From the cell containing the given text, extract its center point as (x, y) coordinate. 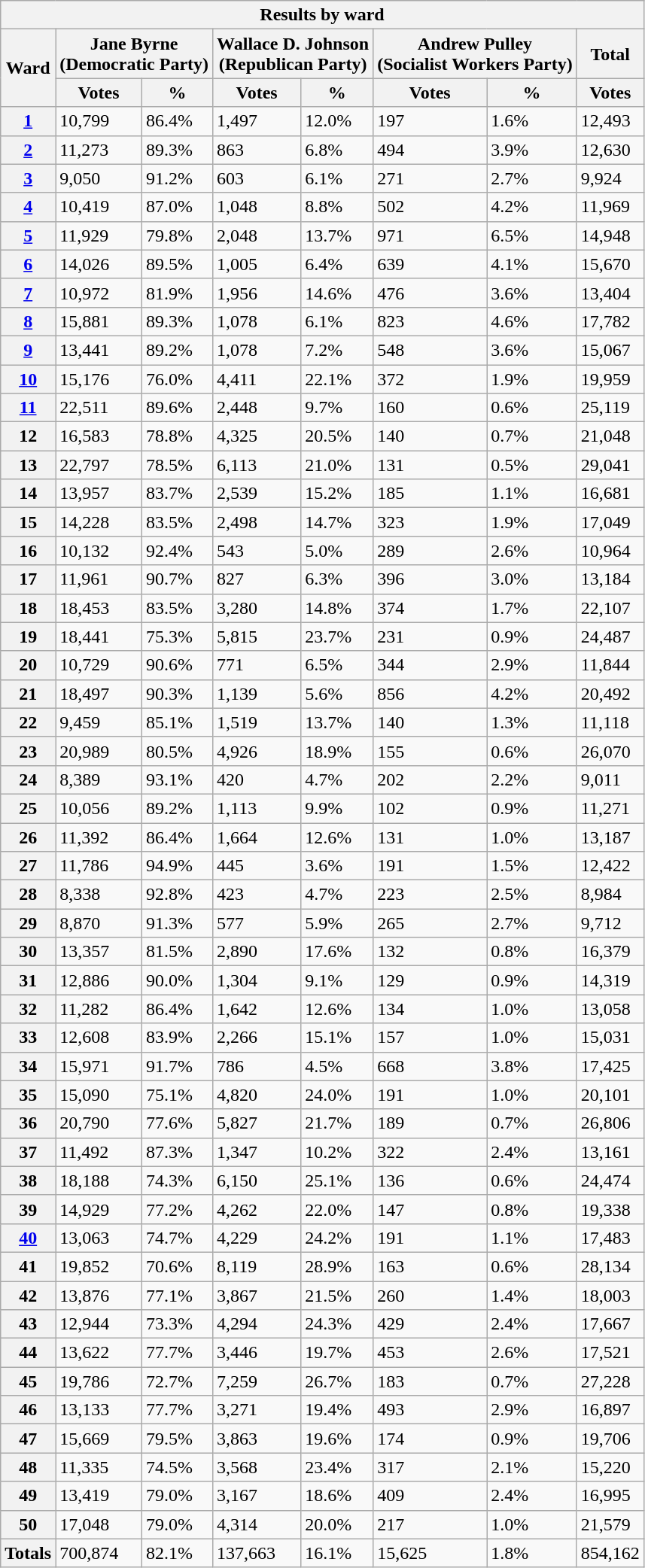
202 (431, 779)
49 (29, 1496)
29 (29, 923)
260 (431, 1295)
80.5% (177, 751)
18 (29, 608)
11,969 (610, 207)
12,493 (610, 121)
87.3% (177, 1152)
10,972 (99, 293)
26 (29, 837)
9.1% (337, 980)
79.8% (177, 236)
90.6% (177, 665)
24.0% (337, 1095)
22,511 (99, 408)
1,519 (257, 722)
129 (431, 980)
323 (431, 522)
38 (29, 1181)
32 (29, 1009)
5,815 (257, 637)
14,228 (99, 522)
15,031 (610, 1038)
Jane Byrne(Democratic Party) (134, 54)
14,929 (99, 1209)
1,113 (257, 808)
89.6% (177, 408)
35 (29, 1095)
102 (431, 808)
Wallace D. Johnson(Republican Party) (294, 54)
10,056 (99, 808)
13,133 (99, 1410)
4,926 (257, 751)
1,005 (257, 264)
2.2% (532, 779)
10,132 (99, 551)
12,422 (610, 866)
4,325 (257, 436)
15,625 (431, 1553)
668 (431, 1066)
27 (29, 866)
22,797 (99, 465)
91.7% (177, 1066)
9.7% (337, 408)
85.1% (177, 722)
78.5% (177, 465)
13,404 (610, 293)
1,664 (257, 837)
2,448 (257, 408)
3 (29, 178)
11,844 (610, 665)
3.0% (532, 579)
39 (29, 1209)
603 (257, 178)
409 (431, 1496)
25 (29, 808)
73.3% (177, 1324)
82.1% (177, 1553)
2,266 (257, 1038)
11,929 (99, 236)
2,498 (257, 522)
265 (431, 923)
1.5% (532, 866)
28.9% (337, 1266)
11,118 (610, 722)
21.7% (337, 1123)
22.0% (337, 1209)
160 (431, 408)
14,319 (610, 980)
5,827 (257, 1123)
420 (257, 779)
92.4% (177, 551)
11,335 (99, 1467)
20.5% (337, 436)
78.8% (177, 436)
1,956 (257, 293)
1 (29, 121)
15,971 (99, 1066)
163 (431, 1266)
8,338 (99, 895)
322 (431, 1152)
25.1% (337, 1181)
7,259 (257, 1381)
13,876 (99, 1295)
43 (29, 1324)
396 (431, 579)
16,681 (610, 494)
91.2% (177, 178)
11,282 (99, 1009)
1.6% (532, 121)
19 (29, 637)
271 (431, 178)
20,790 (99, 1123)
10,729 (99, 665)
77.6% (177, 1123)
44 (29, 1353)
45 (29, 1381)
9,924 (610, 178)
344 (431, 665)
14,026 (99, 264)
11,271 (610, 808)
289 (431, 551)
429 (431, 1324)
6,113 (257, 465)
548 (431, 350)
8,119 (257, 1266)
17 (29, 579)
4,229 (257, 1238)
137,663 (257, 1553)
20.0% (337, 1524)
3,271 (257, 1410)
771 (257, 665)
13,957 (99, 494)
22.1% (337, 378)
17,049 (610, 522)
17,483 (610, 1238)
24.2% (337, 1238)
74.5% (177, 1467)
15,669 (99, 1439)
47 (29, 1439)
13,184 (610, 579)
22,107 (610, 608)
34 (29, 1066)
50 (29, 1524)
174 (431, 1439)
20 (29, 665)
Andrew Pulley(Socialist Workers Party) (476, 54)
18.6% (337, 1496)
40 (29, 1238)
19,786 (99, 1381)
863 (257, 150)
26,806 (610, 1123)
75.1% (177, 1095)
15,090 (99, 1095)
15.1% (337, 1038)
4,294 (257, 1324)
93.1% (177, 779)
856 (431, 694)
374 (431, 608)
13,441 (99, 350)
19.7% (337, 1353)
20,101 (610, 1095)
12,886 (99, 980)
77.1% (177, 1295)
4,262 (257, 1209)
854,162 (610, 1553)
4,411 (257, 378)
17,782 (610, 321)
971 (431, 236)
2,048 (257, 236)
28 (29, 895)
18,188 (99, 1181)
15 (29, 522)
372 (431, 378)
3.9% (532, 150)
26.7% (337, 1381)
4,820 (257, 1095)
5.9% (337, 923)
9,459 (99, 722)
3.8% (532, 1066)
185 (431, 494)
134 (431, 1009)
445 (257, 866)
24.3% (337, 1324)
77.2% (177, 1209)
12,944 (99, 1324)
5 (29, 236)
217 (431, 1524)
3,446 (257, 1353)
155 (431, 751)
24,487 (610, 637)
75.3% (177, 637)
13,357 (99, 952)
31 (29, 980)
3,867 (257, 1295)
8,984 (610, 895)
502 (431, 207)
1,304 (257, 980)
20,492 (610, 694)
12 (29, 436)
17.6% (337, 952)
2,539 (257, 494)
639 (431, 264)
493 (431, 1410)
8.8% (337, 207)
21.0% (337, 465)
21,579 (610, 1524)
132 (431, 952)
453 (431, 1353)
79.5% (177, 1439)
1.3% (532, 722)
19,338 (610, 1209)
87.0% (177, 207)
11,392 (99, 837)
7 (29, 293)
24,474 (610, 1181)
13,622 (99, 1353)
231 (431, 637)
16,379 (610, 952)
7.2% (337, 350)
24 (29, 779)
14 (29, 494)
30 (29, 952)
42 (29, 1295)
2,890 (257, 952)
14.7% (337, 522)
12.0% (337, 121)
1,048 (257, 207)
8,389 (99, 779)
83.9% (177, 1038)
4.1% (532, 264)
8,870 (99, 923)
33 (29, 1038)
17,521 (610, 1353)
16,897 (610, 1410)
10,419 (99, 207)
1,642 (257, 1009)
21,048 (610, 436)
11,961 (99, 579)
4 (29, 207)
15,670 (610, 264)
18.9% (337, 751)
28,134 (610, 1266)
13,419 (99, 1496)
4.5% (337, 1066)
0.5% (532, 465)
15,067 (610, 350)
18,003 (610, 1295)
13,058 (610, 1009)
19,706 (610, 1439)
19,959 (610, 378)
27,228 (610, 1381)
15,881 (99, 321)
543 (257, 551)
8 (29, 321)
147 (431, 1209)
23.7% (337, 637)
3,280 (257, 608)
317 (431, 1467)
18,441 (99, 637)
20,989 (99, 751)
21 (29, 694)
1,139 (257, 694)
14,948 (610, 236)
9,712 (610, 923)
15,176 (99, 378)
11,786 (99, 866)
700,874 (99, 1553)
9,050 (99, 178)
36 (29, 1123)
92.8% (177, 895)
1,347 (257, 1152)
10 (29, 378)
2.1% (532, 1467)
89.5% (177, 264)
Total (610, 54)
81.9% (177, 293)
476 (431, 293)
197 (431, 121)
3,568 (257, 1467)
9 (29, 350)
11 (29, 408)
17,048 (99, 1524)
72.7% (177, 1381)
786 (257, 1066)
Totals (29, 1553)
16,583 (99, 436)
90.7% (177, 579)
3,863 (257, 1439)
74.3% (177, 1181)
74.7% (177, 1238)
9,011 (610, 779)
14.6% (337, 293)
13,161 (610, 1152)
94.9% (177, 866)
3,167 (257, 1496)
1.4% (532, 1295)
157 (431, 1038)
10,964 (610, 551)
19.6% (337, 1439)
48 (29, 1467)
2 (29, 150)
4,314 (257, 1524)
25,119 (610, 408)
83.7% (177, 494)
1.8% (532, 1553)
17,425 (610, 1066)
70.6% (177, 1266)
11,492 (99, 1152)
10.2% (337, 1152)
76.0% (177, 378)
827 (257, 579)
21.5% (337, 1295)
13 (29, 465)
19.4% (337, 1410)
19,852 (99, 1266)
14.8% (337, 608)
136 (431, 1181)
1.7% (532, 608)
5.0% (337, 551)
1,497 (257, 121)
9.9% (337, 808)
22 (29, 722)
26,070 (610, 751)
29,041 (610, 465)
6.3% (337, 579)
6.4% (337, 264)
37 (29, 1152)
6,150 (257, 1181)
16 (29, 551)
91.3% (177, 923)
16,995 (610, 1496)
10,799 (99, 121)
90.3% (177, 694)
18,497 (99, 694)
15,220 (610, 1467)
Ward (29, 68)
223 (431, 895)
577 (257, 923)
46 (29, 1410)
5.6% (337, 694)
423 (257, 895)
90.0% (177, 980)
23.4% (337, 1467)
11,273 (99, 150)
4.6% (532, 321)
81.5% (177, 952)
12,608 (99, 1038)
189 (431, 1123)
18,453 (99, 608)
12,630 (610, 150)
23 (29, 751)
41 (29, 1266)
823 (431, 321)
15.2% (337, 494)
2.5% (532, 895)
17,667 (610, 1324)
13,063 (99, 1238)
6.8% (337, 150)
13,187 (610, 837)
16.1% (337, 1553)
Results by ward (322, 15)
6 (29, 264)
494 (431, 150)
183 (431, 1381)
